Determine the [X, Y] coordinate at the center of the cell enclosing the given text.  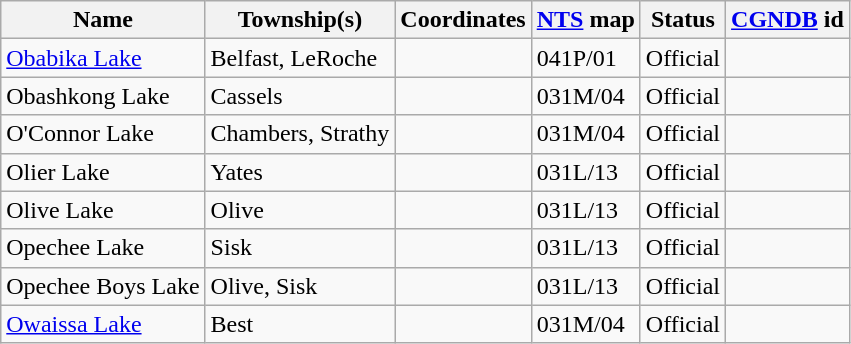
Chambers, Strathy [300, 134]
Best [300, 324]
Olive [300, 210]
Obashkong Lake [103, 96]
Owaissa Lake [103, 324]
Coordinates [463, 20]
Cassels [300, 96]
Olier Lake [103, 172]
NTS map [586, 20]
CGNDB id [788, 20]
Opechee Lake [103, 248]
Olive Lake [103, 210]
Yates [300, 172]
041P/01 [586, 58]
Belfast, LeRoche [300, 58]
Obabika Lake [103, 58]
O'Connor Lake [103, 134]
Olive, Sisk [300, 286]
Status [682, 20]
Opechee Boys Lake [103, 286]
Township(s) [300, 20]
Sisk [300, 248]
Name [103, 20]
